Identify which cell holds the provided text, then report its [X, Y] central coordinate. 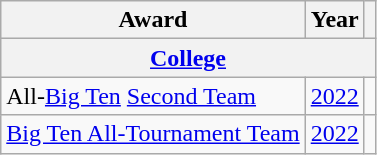
Award [153, 20]
Big Ten All-Tournament Team [153, 134]
College [188, 58]
All-Big Ten Second Team [153, 96]
Year [334, 20]
